Determine the (X, Y) coordinate at the center of the cell enclosing the given text.  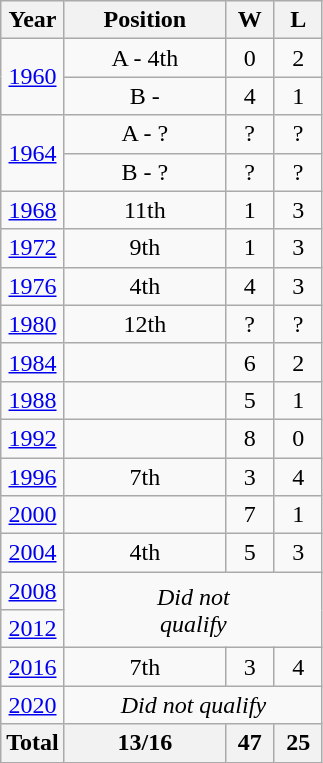
Did not qualify (193, 705)
1980 (33, 324)
7 (250, 515)
8 (250, 438)
2004 (33, 553)
13/16 (144, 743)
A - 4th (144, 58)
1972 (33, 248)
2000 (33, 515)
1968 (33, 210)
12th (144, 324)
A - ? (144, 134)
6 (250, 362)
L (298, 20)
B - (144, 96)
2008 (33, 591)
1960 (33, 77)
Did notqualify (193, 610)
Position (144, 20)
B - ? (144, 172)
1996 (33, 477)
2012 (33, 629)
Total (33, 743)
1988 (33, 400)
Year (33, 20)
2020 (33, 705)
W (250, 20)
2016 (33, 667)
1992 (33, 438)
1976 (33, 286)
1964 (33, 153)
11th (144, 210)
47 (250, 743)
1984 (33, 362)
9th (144, 248)
25 (298, 743)
